Capture the cell that displays the provided text and extract its [X, Y] central coordinate. 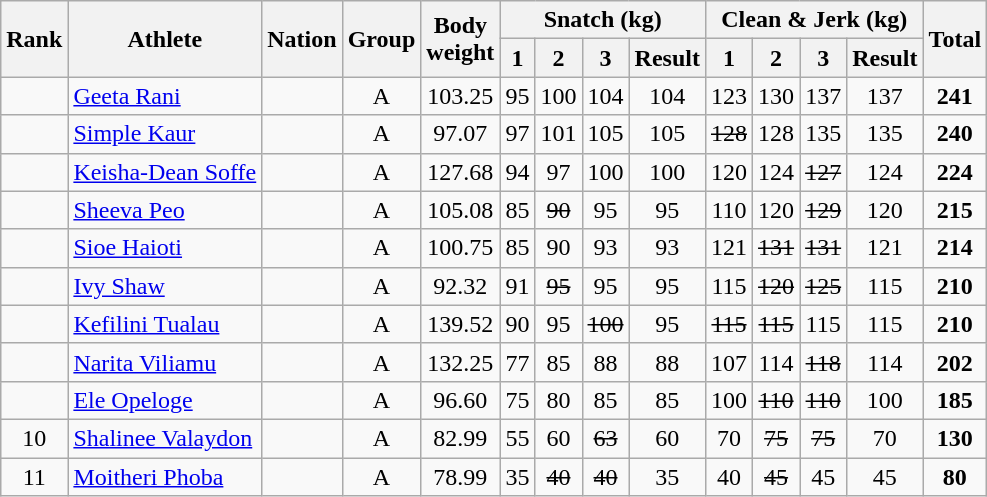
92.32 [460, 286]
215 [955, 210]
240 [955, 134]
107 [728, 362]
202 [955, 362]
Group [382, 39]
129 [824, 210]
78.99 [460, 477]
105.08 [460, 210]
Ivy Shaw [165, 286]
103.25 [460, 96]
127.68 [460, 172]
224 [955, 172]
214 [955, 248]
Rank [34, 39]
Sheeva Peo [165, 210]
Geeta Rani [165, 96]
101 [558, 134]
132.25 [460, 362]
63 [606, 438]
97.07 [460, 134]
Keisha-Dean Soffe [165, 172]
Snatch (kg) [603, 20]
11 [34, 477]
Bodyweight [460, 39]
Simple Kaur [165, 134]
241 [955, 96]
91 [518, 286]
Shalinee Valaydon [165, 438]
100.75 [460, 248]
Kefilini Tualau [165, 324]
10 [34, 438]
118 [824, 362]
77 [518, 362]
123 [728, 96]
139.52 [460, 324]
Total [955, 39]
Sioe Haioti [165, 248]
Nation [302, 39]
127 [824, 172]
82.99 [460, 438]
55 [518, 438]
94 [518, 172]
Athlete [165, 39]
Moitheri Phoba [165, 477]
Narita Viliamu [165, 362]
96.60 [460, 400]
Ele Opeloge [165, 400]
Clean & Jerk (kg) [814, 20]
125 [824, 286]
185 [955, 400]
